For the text-containing cell, return its midpoint in (X, Y) coordinate format. 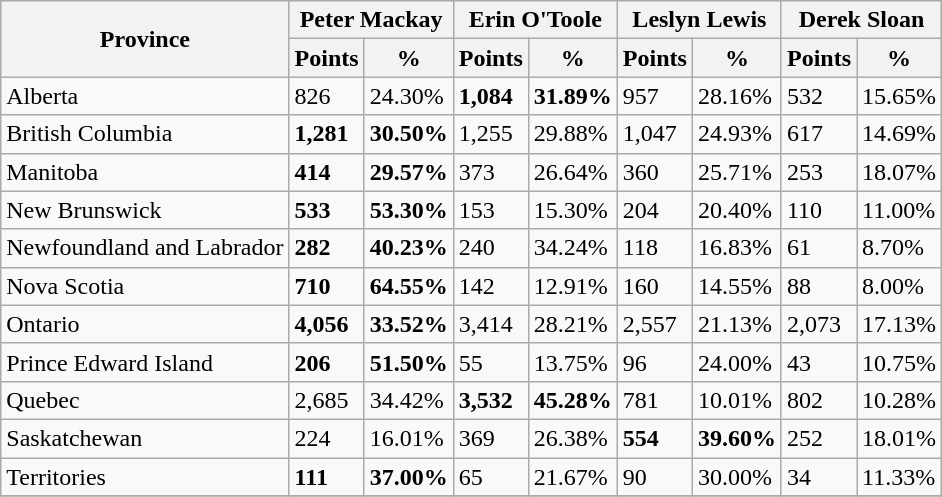
Quebec (145, 400)
Alberta (145, 96)
96 (654, 362)
414 (326, 172)
1,047 (654, 134)
10.75% (900, 362)
710 (326, 286)
Province (145, 39)
Ontario (145, 324)
18.07% (900, 172)
282 (326, 248)
45.28% (572, 400)
4,056 (326, 324)
532 (818, 96)
Manitoba (145, 172)
51.50% (408, 362)
2,685 (326, 400)
252 (818, 438)
28.21% (572, 324)
8.00% (900, 286)
British Columbia (145, 134)
12.91% (572, 286)
Saskatchewan (145, 438)
153 (490, 210)
2,073 (818, 324)
14.55% (736, 286)
142 (490, 286)
26.64% (572, 172)
160 (654, 286)
10.01% (736, 400)
1,281 (326, 134)
28.16% (736, 96)
New Brunswick (145, 210)
Peter Mackay (371, 20)
34.42% (408, 400)
15.65% (900, 96)
110 (818, 210)
3,532 (490, 400)
802 (818, 400)
253 (818, 172)
40.23% (408, 248)
24.30% (408, 96)
29.88% (572, 134)
1,084 (490, 96)
Territories (145, 477)
18.01% (900, 438)
16.83% (736, 248)
55 (490, 362)
10.28% (900, 400)
957 (654, 96)
16.01% (408, 438)
369 (490, 438)
43 (818, 362)
Prince Edward Island (145, 362)
53.30% (408, 210)
26.38% (572, 438)
Derek Sloan (861, 20)
3,414 (490, 324)
30.00% (736, 477)
8.70% (900, 248)
11.00% (900, 210)
24.93% (736, 134)
65 (490, 477)
617 (818, 134)
1,255 (490, 134)
90 (654, 477)
31.89% (572, 96)
360 (654, 172)
34.24% (572, 248)
118 (654, 248)
240 (490, 248)
21.13% (736, 324)
20.40% (736, 210)
17.13% (900, 324)
11.33% (900, 477)
39.60% (736, 438)
21.67% (572, 477)
224 (326, 438)
15.30% (572, 210)
33.52% (408, 324)
206 (326, 362)
373 (490, 172)
Newfoundland and Labrador (145, 248)
554 (654, 438)
Erin O'Toole (535, 20)
30.50% (408, 134)
25.71% (736, 172)
111 (326, 477)
204 (654, 210)
Leslyn Lewis (699, 20)
24.00% (736, 362)
88 (818, 286)
34 (818, 477)
781 (654, 400)
13.75% (572, 362)
Nova Scotia (145, 286)
64.55% (408, 286)
826 (326, 96)
29.57% (408, 172)
61 (818, 248)
37.00% (408, 477)
533 (326, 210)
2,557 (654, 324)
14.69% (900, 134)
